Determine the (x, y) coordinate at the center of the cell enclosing the given text.  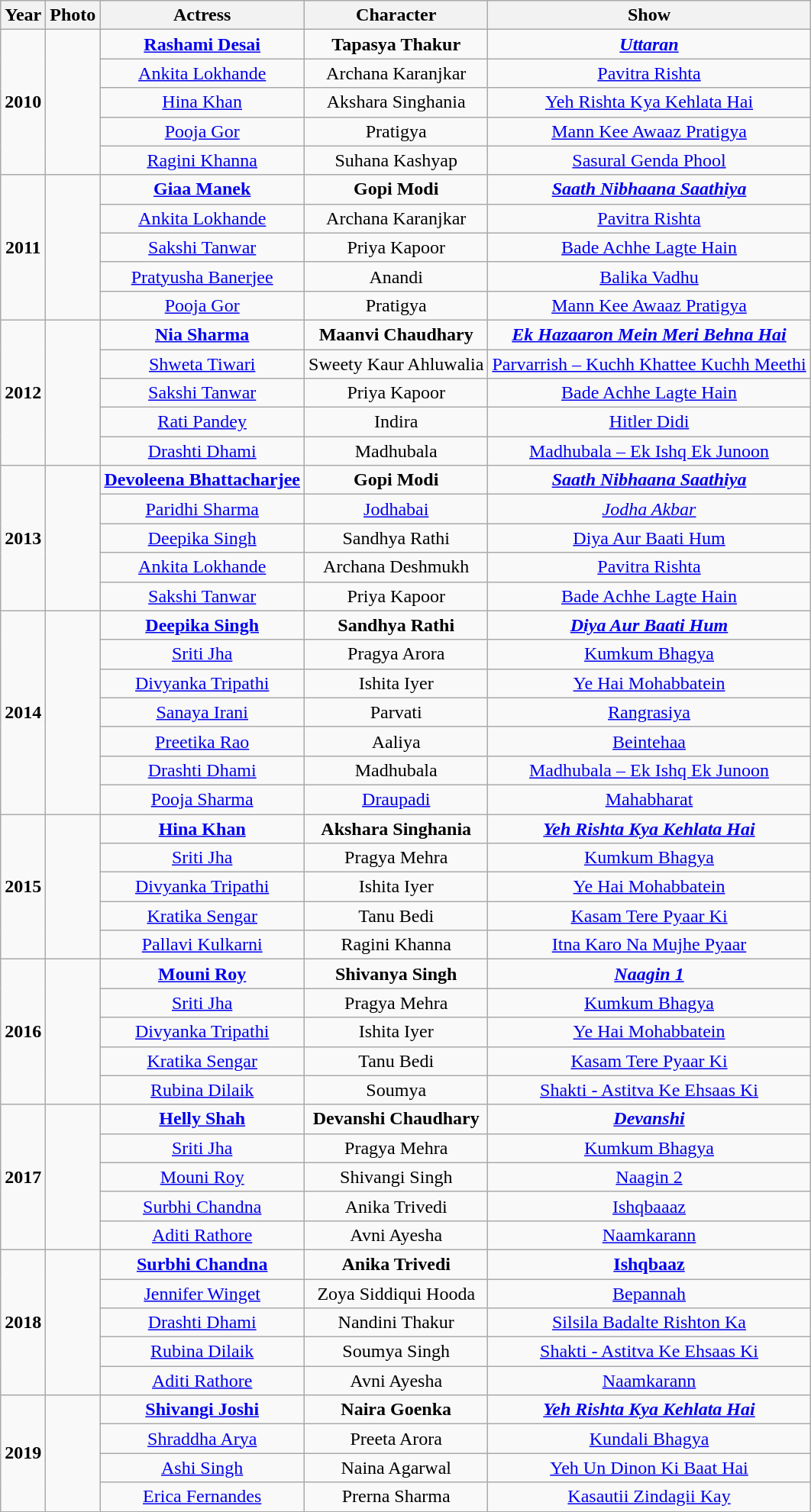
Parvarrish – Kuchh Khattee Kuchh Meethi (649, 364)
Year (23, 15)
Shweta Tiwari (202, 364)
Naagin 1 (649, 974)
Rangrasiya (649, 712)
Preeta Arora (396, 1439)
Yeh Un Dinon Ki Baat Hai (649, 1468)
Pooja Sharma (202, 799)
Ashi Singh (202, 1468)
Uttaran (649, 44)
Archana Deshmukh (396, 567)
Jodhabai (396, 509)
Devanshi Chaudhary (396, 1119)
Sweety Kaur Ahluwalia (396, 364)
Balika Vadhu (649, 276)
Nandini Thakur (396, 1323)
Sanaya Irani (202, 712)
Parvati (396, 712)
Kundali Bhagya (649, 1439)
2013 (23, 538)
Erica Fernandes (202, 1497)
Pragya Arora (396, 654)
Naira Goenka (396, 1410)
Photo (73, 15)
2014 (23, 712)
Tapasya Thakur (396, 44)
Shraddha Arya (202, 1439)
Devoleena Bhattacharjee (202, 480)
Shivangi Joshi (202, 1410)
Itna Karo Na Mujhe Pyaar (649, 945)
Shivangi Singh (396, 1177)
Naina Agarwal (396, 1468)
2015 (23, 886)
Ek Hazaaron Mein Meri Behna Hai (649, 334)
Jennifer Winget (202, 1294)
Paridhi Sharma (202, 509)
Hitler Didi (649, 422)
Zoya Siddiqui Hooda (396, 1294)
Preetika Rao (202, 741)
2018 (23, 1322)
Rashami Desai (202, 44)
Devanshi (649, 1119)
2010 (23, 102)
Kasautii Zindagii Kay (649, 1497)
Shivanya Singh (396, 974)
Sasural Genda Phool (649, 160)
Prerna Sharma (396, 1497)
Draupadi (396, 799)
Naagin 2 (649, 1177)
Suhana Kashyap (396, 160)
Giaa Manek (202, 189)
Soumya (396, 1090)
Ishqbaaz (649, 1264)
Show (649, 15)
Ishqbaaaz (649, 1206)
Silsila Badalte Rishton Ka (649, 1323)
Beintehaa (649, 741)
Rati Pandey (202, 422)
Mahabharat (649, 799)
2017 (23, 1177)
Nia Sharma (202, 334)
Bepannah (649, 1294)
Actress (202, 15)
Indira (396, 422)
2012 (23, 392)
Aaliya (396, 741)
Pratyusha Banerjee (202, 276)
Anandi (396, 276)
Soumya Singh (396, 1352)
Jodha Akbar (649, 509)
2019 (23, 1453)
Helly Shah (202, 1119)
2011 (23, 247)
2016 (23, 1032)
Pallavi Kulkarni (202, 945)
Character (396, 15)
Maanvi Chaudhary (396, 334)
